Extract the [X, Y] coordinate from the center of the cell holding the provided text.  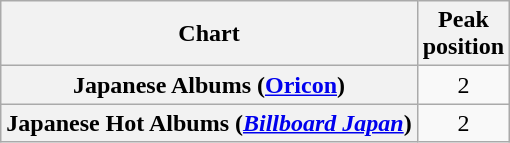
Japanese Albums (Oricon) [209, 85]
Chart [209, 34]
Peakposition [463, 34]
Japanese Hot Albums (Billboard Japan) [209, 123]
